Provide the (X, Y) coordinate of the cell's center where the given text is located.  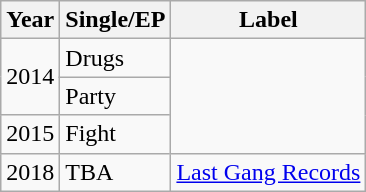
Last Gang Records (268, 172)
Party (116, 96)
Year (30, 20)
Drugs (116, 58)
TBA (116, 172)
Single/EP (116, 20)
2018 (30, 172)
2014 (30, 77)
2015 (30, 134)
Fight (116, 134)
Label (268, 20)
